Pinpoint the cell where the given text exists, returning its (x, y) midpoint coordinate. 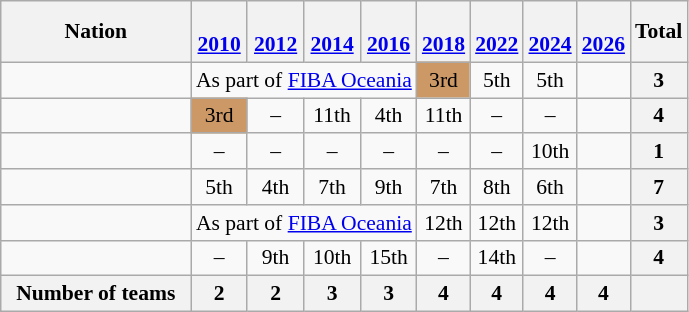
Total (658, 32)
2022 (496, 32)
2014 (332, 32)
2010 (219, 32)
15th (388, 258)
14th (496, 258)
Nation (96, 32)
2012 (275, 32)
6th (550, 187)
1 (658, 152)
2026 (604, 32)
7 (658, 187)
2018 (444, 32)
8th (496, 187)
Number of teams (96, 294)
2024 (550, 32)
2016 (388, 32)
